Detect which cell encompasses the target text, then output its [x, y] center coordinate. 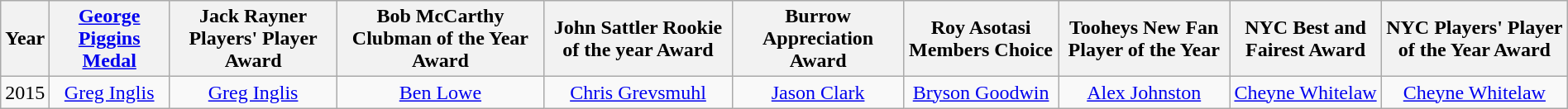
Year [25, 39]
NYC Players' Player of the Year Award [1474, 39]
Bryson Goodwin [981, 92]
2015 [25, 92]
Burrow Appreciation Award [819, 39]
John Sattler Rookie of the year Award [638, 39]
Jason Clark [819, 92]
George Piggins Medal [109, 39]
Jack Rayner Players' Player Award [253, 39]
NYC Best and Fairest Award [1306, 39]
Ben Lowe [441, 92]
Bob McCarthy Clubman of the Year Award [441, 39]
Alex Johnston [1145, 92]
Roy Asotasi Members Choice [981, 39]
Tooheys New Fan Player of the Year [1145, 39]
Chris Grevsmuhl [638, 92]
